Determine the [x, y] coordinate at the center of the cell enclosing the given text.  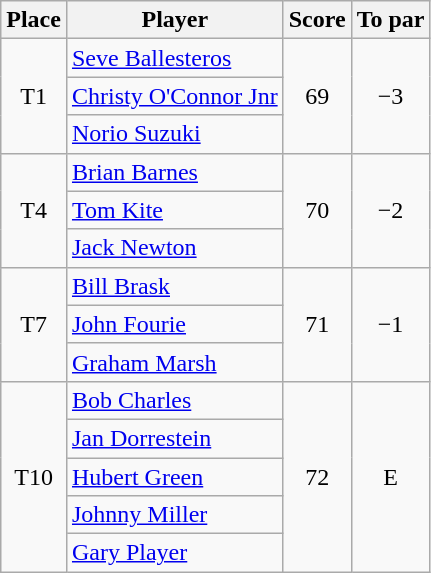
John Fourie [174, 324]
Bob Charles [174, 400]
Brian Barnes [174, 172]
T1 [34, 96]
Bill Brask [174, 286]
Score [317, 20]
E [390, 476]
Place [34, 20]
T10 [34, 476]
−1 [390, 324]
−2 [390, 210]
Johnny Miller [174, 515]
Seve Ballesteros [174, 58]
71 [317, 324]
−3 [390, 96]
Gary Player [174, 553]
Norio Suzuki [174, 134]
Tom Kite [174, 210]
69 [317, 96]
T4 [34, 210]
T7 [34, 324]
Christy O'Connor Jnr [174, 96]
70 [317, 210]
Player [174, 20]
Jack Newton [174, 248]
72 [317, 476]
Graham Marsh [174, 362]
To par [390, 20]
Jan Dorrestein [174, 438]
Hubert Green [174, 477]
